Provide the [X, Y] coordinate of the cell's center where the given text is located.  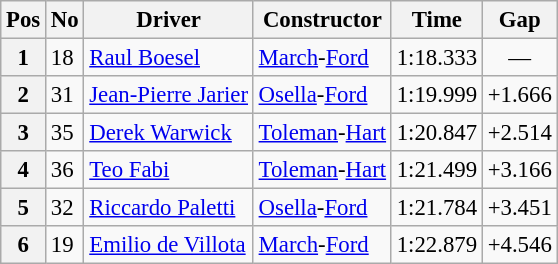
35 [65, 133]
1:20.847 [436, 133]
Jean-Pierre Jarier [168, 95]
Teo Fabi [168, 170]
32 [65, 208]
1 [24, 58]
1:21.784 [436, 208]
2 [24, 95]
1:19.999 [436, 95]
Time [436, 20]
1:22.879 [436, 245]
19 [65, 245]
Riccardo Paletti [168, 208]
Driver [168, 20]
3 [24, 133]
1:18.333 [436, 58]
— [520, 58]
Raul Boesel [168, 58]
1:21.499 [436, 170]
Gap [520, 20]
Pos [24, 20]
+2.514 [520, 133]
No [65, 20]
36 [65, 170]
6 [24, 245]
+1.666 [520, 95]
18 [65, 58]
Derek Warwick [168, 133]
4 [24, 170]
+3.451 [520, 208]
+4.546 [520, 245]
31 [65, 95]
+3.166 [520, 170]
Constructor [322, 20]
Emilio de Villota [168, 245]
5 [24, 208]
